Scan for the cell matching the given text and deliver its (X, Y) coordinate at center. 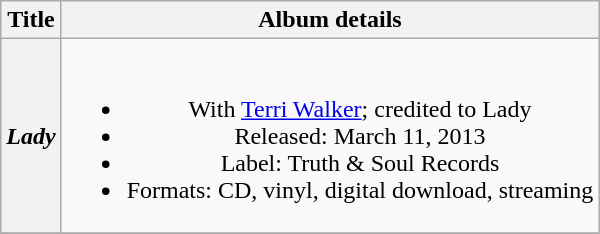
Title (31, 20)
With Terri Walker; credited to LadyReleased: March 11, 2013Label: Truth & Soul RecordsFormats: CD, vinyl, digital download, streaming (330, 136)
Album details (330, 20)
Lady (31, 136)
